Locate the cell with the specified text and output its [x, y] center coordinate. 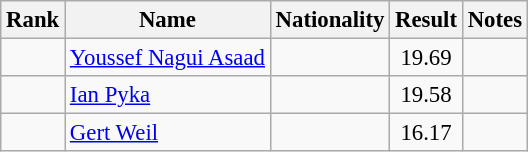
19.69 [426, 58]
Name [168, 20]
19.58 [426, 95]
Ian Pyka [168, 95]
Notes [494, 20]
16.17 [426, 133]
Result [426, 20]
Nationality [330, 20]
Gert Weil [168, 133]
Youssef Nagui Asaad [168, 58]
Rank [33, 20]
